Scan for the cell matching the given text and deliver its (x, y) coordinate at center. 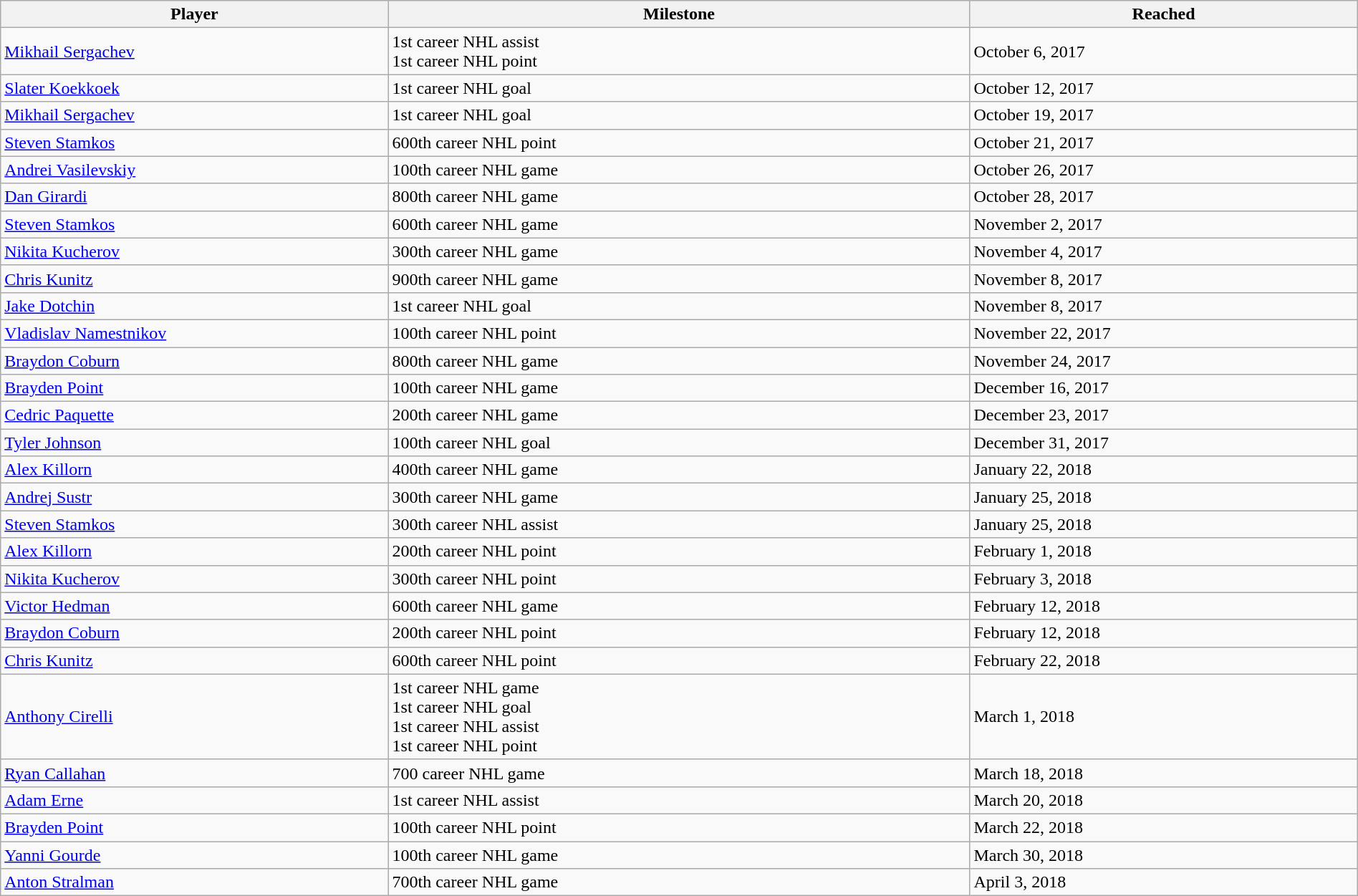
November 2, 2017 (1163, 224)
March 18, 2018 (1163, 773)
Player (195, 14)
April 3, 2018 (1163, 882)
Jake Dotchin (195, 306)
October 12, 2017 (1163, 88)
March 22, 2018 (1163, 827)
February 3, 2018 (1163, 579)
Dan Girardi (195, 197)
Cedric Paquette (195, 415)
1st career NHL game1st career NHL goal1st career NHL assist1st career NHL point (679, 716)
February 22, 2018 (1163, 660)
October 28, 2017 (1163, 197)
Reached (1163, 14)
Andrej Sustr (195, 497)
December 23, 2017 (1163, 415)
700 career NHL game (679, 773)
100th career NHL goal (679, 443)
400th career NHL game (679, 470)
December 31, 2017 (1163, 443)
Tyler Johnson (195, 443)
Yanni Gourde (195, 854)
200th career NHL game (679, 415)
Adam Erne (195, 800)
March 30, 2018 (1163, 854)
Milestone (679, 14)
March 20, 2018 (1163, 800)
October 21, 2017 (1163, 143)
900th career NHL game (679, 279)
November 24, 2017 (1163, 360)
Andrei Vasilevskiy (195, 170)
February 1, 2018 (1163, 551)
November 22, 2017 (1163, 333)
300th career NHL point (679, 579)
300th career NHL assist (679, 524)
Anthony Cirelli (195, 716)
1st career NHL assist1st career NHL point (679, 52)
1st career NHL assist (679, 800)
December 16, 2017 (1163, 388)
October 26, 2017 (1163, 170)
700th career NHL game (679, 882)
November 4, 2017 (1163, 251)
Slater Koekkoek (195, 88)
Anton Stralman (195, 882)
Vladislav Namestnikov (195, 333)
January 22, 2018 (1163, 470)
October 19, 2017 (1163, 115)
Victor Hedman (195, 606)
Ryan Callahan (195, 773)
March 1, 2018 (1163, 716)
October 6, 2017 (1163, 52)
